Output the [x, y] coordinate of the center of the cell containing the given text.  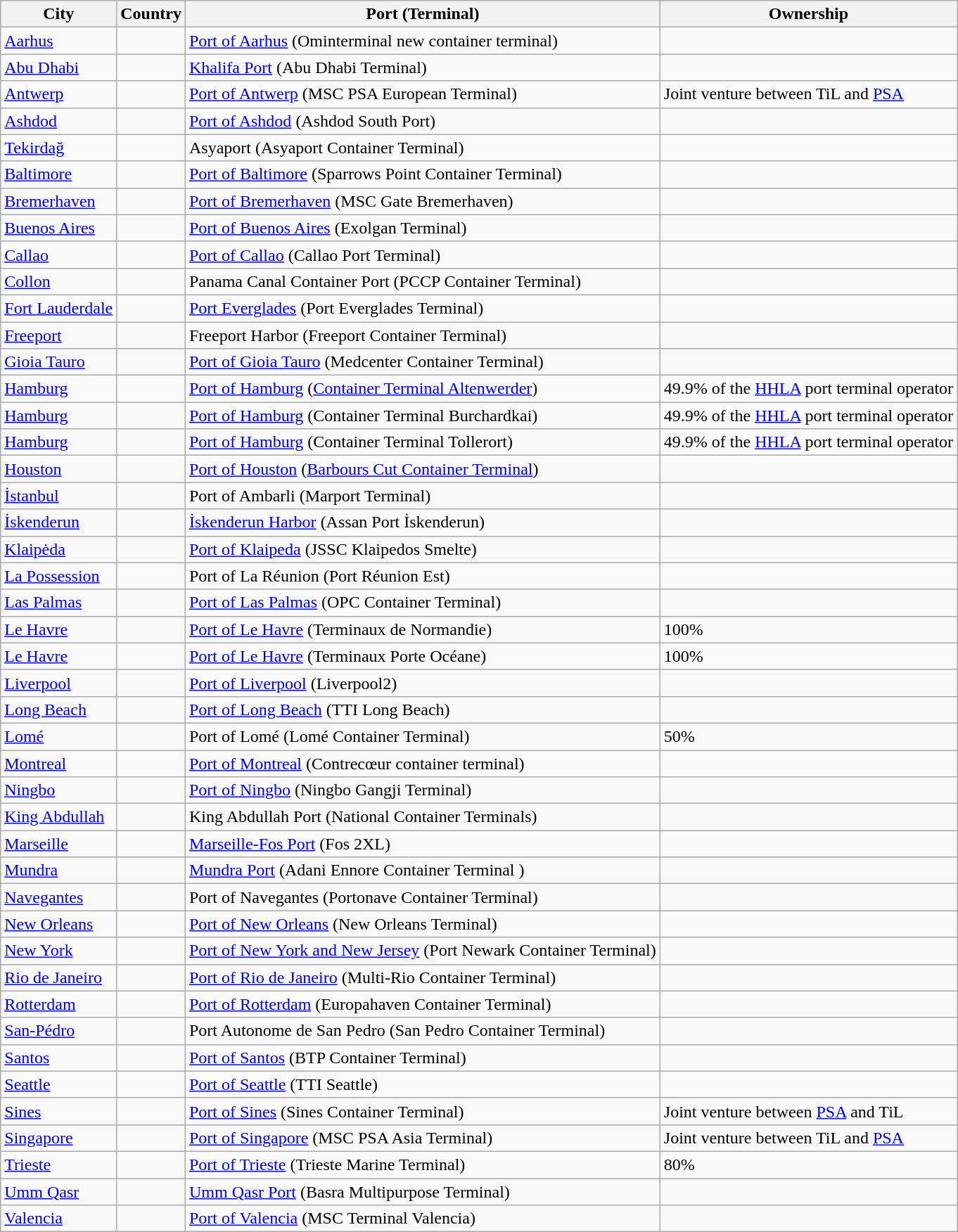
Marseille-Fos Port (Fos 2XL) [422, 844]
Umm Qasr [59, 1192]
Navegantes [59, 897]
Port of Aarhus (Ominterminal new container terminal) [422, 41]
Seattle [59, 1084]
Country [151, 14]
Port of Bremerhaven (MSC Gate Bremerhaven) [422, 201]
Port of Le Havre (Terminaux de Normandie) [422, 629]
Liverpool [59, 683]
Port of Buenos Aires (Exolgan Terminal) [422, 228]
Port of Baltimore (Sparrows Point Container Terminal) [422, 174]
Valencia [59, 1219]
Rio de Janeiro [59, 977]
Singapore [59, 1138]
Port of Hamburg (Container Terminal Tollerort) [422, 442]
Port Autonome de San Pedro (San Pedro Container Terminal) [422, 1031]
Bremerhaven [59, 201]
Mundra [59, 871]
Trieste [59, 1164]
Long Beach [59, 710]
Port of Las Palmas (OPC Container Terminal) [422, 603]
Port Everglades (Port Everglades Terminal) [422, 308]
Port of Valencia (MSC Terminal Valencia) [422, 1219]
Marseille [59, 844]
Fort Lauderdale [59, 308]
Montreal [59, 763]
Las Palmas [59, 603]
Santos [59, 1058]
Ningbo [59, 790]
Port of Navegantes (Portonave Container Terminal) [422, 897]
Callao [59, 255]
İstanbul [59, 496]
Port of Trieste (Trieste Marine Terminal) [422, 1164]
Port of Long Beach (TTI Long Beach) [422, 710]
Aarhus [59, 41]
San-Pédro [59, 1031]
Mundra Port (Adani Ennore Container Terminal ) [422, 871]
Asyaport (Asyaport Container Terminal) [422, 148]
Port of Ningbo (Ningbo Gangji Terminal) [422, 790]
Port of New Orleans (New Orleans Terminal) [422, 924]
Joint venture between PSA and TiL [808, 1111]
Houston [59, 469]
King Abdullah Port (National Container Terminals) [422, 817]
City [59, 14]
Ownership [808, 14]
Port of Gioia Tauro (Medcenter Container Terminal) [422, 362]
80% [808, 1164]
Port of Callao (Callao Port Terminal) [422, 255]
New York [59, 951]
Abu Dhabi [59, 68]
Port of New York and New Jersey (Port Newark Container Terminal) [422, 951]
New Orleans [59, 924]
Port of Antwerp (MSC PSA European Terminal) [422, 94]
Port of Lomé (Lomé Container Terminal) [422, 736]
Port of Houston (Barbours Cut Container Terminal) [422, 469]
50% [808, 736]
Baltimore [59, 174]
İskenderun [59, 522]
Collon [59, 281]
Panama Canal Container Port (PCCP Container Terminal) [422, 281]
Gioia Tauro [59, 362]
Umm Qasr Port (Basra Multipurpose Terminal) [422, 1192]
Tekirdağ [59, 148]
Khalifa Port (Abu Dhabi Terminal) [422, 68]
Sines [59, 1111]
King Abdullah [59, 817]
Rotterdam [59, 1004]
Port of Sines (Sines Container Terminal) [422, 1111]
Ashdod [59, 121]
Port of Montreal (Contrecœur container terminal) [422, 763]
La Possession [59, 576]
Antwerp [59, 94]
Port of Klaipeda (JSSC Klaipedos Smelte) [422, 549]
İskenderun Harbor (Assan Port İskenderun) [422, 522]
Klaipėda [59, 549]
Port of Ashdod (Ashdod South Port) [422, 121]
Port of Hamburg (Container Terminal Burchardkai) [422, 416]
Port of Rotterdam (Europahaven Container Terminal) [422, 1004]
Port of La Réunion (Port Réunion Est) [422, 576]
Port of Ambarli (Marport Terminal) [422, 496]
Port (Terminal) [422, 14]
Buenos Aires [59, 228]
Port of Seattle (TTI Seattle) [422, 1084]
Port of Liverpool (Liverpool2) [422, 683]
Port of Singapore (MSC PSA Asia Terminal) [422, 1138]
Freeport Harbor (Freeport Container Terminal) [422, 335]
Port of Hamburg (Container Terminal Altenwerder) [422, 389]
Lomé [59, 736]
Port of Le Havre (Terminaux Porte Océane) [422, 656]
Port of Rio de Janeiro (Multi-Rio Container Terminal) [422, 977]
Port of Santos (BTP Container Terminal) [422, 1058]
Freeport [59, 335]
